Provide the (X, Y) coordinate of the cell's center where the given text is located.  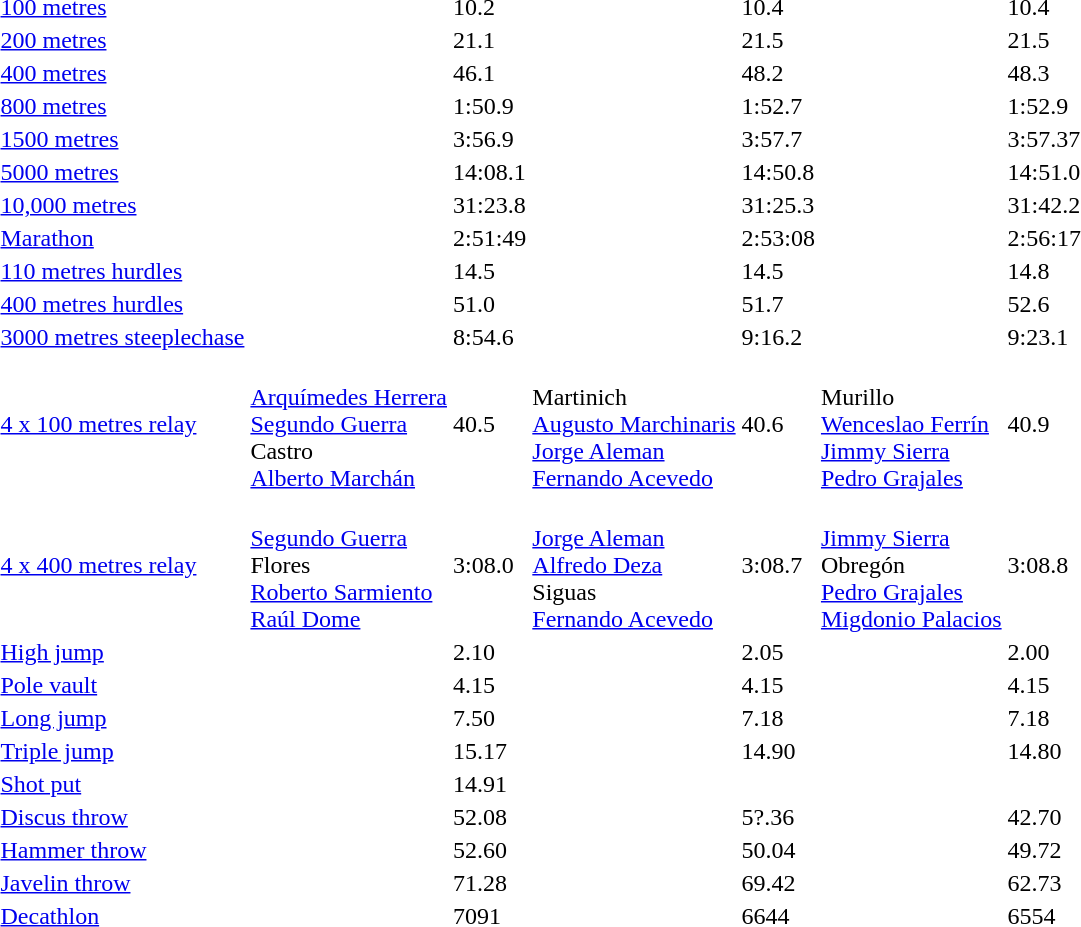
3:57.7 (778, 139)
1:50.9 (489, 106)
7.18 (778, 718)
50.04 (778, 850)
MurilloWenceslao FerrínJimmy SierraPedro Grajales (911, 424)
2.05 (778, 652)
14.91 (489, 784)
52.60 (489, 850)
5?.36 (778, 817)
MartinichAugusto MarchinarisJorge AlemanFernando Acevedo (634, 424)
Jimmy SierraObregónPedro GrajalesMigdonio Palacios (911, 565)
7.50 (489, 718)
Segundo GuerraFloresRoberto SarmientoRaúl Dome (349, 565)
71.28 (489, 883)
51.0 (489, 304)
Jorge AlemanAlfredo DezaSiguasFernando Acevedo (634, 565)
69.42 (778, 883)
21.1 (489, 40)
14:08.1 (489, 172)
Arquímedes HerreraSegundo GuerraCastroAlberto Marchán (349, 424)
52.08 (489, 817)
2:53:08 (778, 238)
31:25.3 (778, 205)
48.2 (778, 73)
2:51:49 (489, 238)
2.10 (489, 652)
9:16.2 (778, 337)
3:08.0 (489, 565)
3:08.7 (778, 565)
31:23.8 (489, 205)
40.6 (778, 424)
1:52.7 (778, 106)
3:56.9 (489, 139)
21.5 (778, 40)
14.90 (778, 751)
51.7 (778, 304)
46.1 (489, 73)
15.17 (489, 751)
8:54.6 (489, 337)
40.5 (489, 424)
14:50.8 (778, 172)
